Extract the [X, Y] coordinate from the center of the cell holding the provided text.  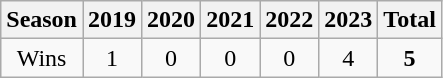
1 [112, 58]
Total [410, 20]
Season [42, 20]
2019 [112, 20]
4 [348, 58]
2023 [348, 20]
5 [410, 58]
Wins [42, 58]
2022 [290, 20]
2021 [230, 20]
2020 [172, 20]
